Scan for the cell matching the given text and deliver its (x, y) coordinate at center. 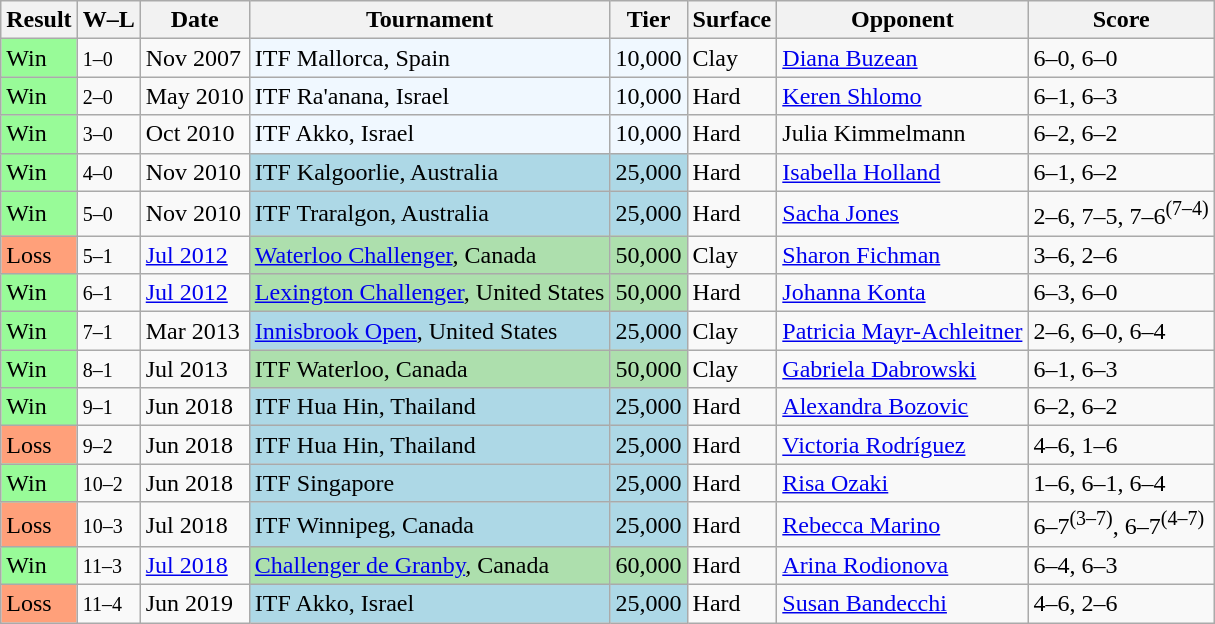
Oct 2010 (194, 134)
Lexington Challenger, United States (430, 293)
Opponent (902, 20)
ITF Kalgoorlie, Australia (430, 172)
Patricia Mayr-Achleitner (902, 331)
6–0, 6–0 (1121, 58)
6–7(3–7), 6–7(4–7) (1121, 524)
1–6, 6–1, 6–4 (1121, 483)
3–0 (108, 134)
Nov 2007 (194, 58)
6–3, 6–0 (1121, 293)
Arina Rodionova (902, 566)
Diana Buzean (902, 58)
2–6, 6–0, 6–4 (1121, 331)
4–0 (108, 172)
10–3 (108, 524)
Sharon Fichman (902, 255)
Julia Kimmelmann (902, 134)
ITF Traralgon, Australia (430, 214)
Tier (648, 20)
9–2 (108, 445)
Date (194, 20)
2–0 (108, 96)
5–0 (108, 214)
3–6, 2–6 (1121, 255)
Surface (732, 20)
Isabella Holland (902, 172)
Risa Ozaki (902, 483)
Johanna Konta (902, 293)
5–1 (108, 255)
9–1 (108, 407)
Result (39, 20)
10–2 (108, 483)
Tournament (430, 20)
Keren Shlomo (902, 96)
11–3 (108, 566)
4–6, 2–6 (1121, 604)
Alexandra Bozovic (902, 407)
Score (1121, 20)
Susan Bandecchi (902, 604)
6–1, 6–2 (1121, 172)
4–6, 1–6 (1121, 445)
W–L (108, 20)
6–4, 6–3 (1121, 566)
Mar 2013 (194, 331)
Jun 2019 (194, 604)
ITF Winnipeg, Canada (430, 524)
May 2010 (194, 96)
Gabriela Dabrowski (902, 369)
Rebecca Marino (902, 524)
Sacha Jones (902, 214)
60,000 (648, 566)
ITF Mallorca, Spain (430, 58)
Innisbrook Open, United States (430, 331)
Challenger de Granby, Canada (430, 566)
Waterloo Challenger, Canada (430, 255)
6–1 (108, 293)
Jul 2013 (194, 369)
2–6, 7–5, 7–6(7–4) (1121, 214)
11–4 (108, 604)
ITF Waterloo, Canada (430, 369)
ITF Ra'anana, Israel (430, 96)
8–1 (108, 369)
1–0 (108, 58)
7–1 (108, 331)
Victoria Rodríguez (902, 445)
ITF Singapore (430, 483)
